For the text-containing cell, return its midpoint in (x, y) coordinate format. 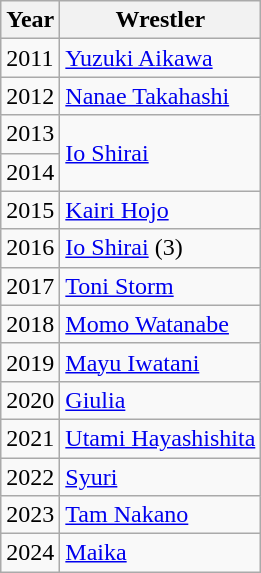
2013 (30, 134)
Tam Nakano (160, 515)
Maika (160, 553)
2016 (30, 248)
2023 (30, 515)
2017 (30, 286)
Year (30, 20)
2019 (30, 362)
Yuzuki Aikawa (160, 58)
2011 (30, 58)
Mayu Iwatani (160, 362)
2022 (30, 477)
2020 (30, 400)
2015 (30, 210)
2014 (30, 172)
Toni Storm (160, 286)
Io Shirai (3) (160, 248)
Utami Hayashishita (160, 438)
Io Shirai (160, 153)
Momo Watanabe (160, 324)
2018 (30, 324)
Kairi Hojo (160, 210)
Syuri (160, 477)
Wrestler (160, 20)
Giulia (160, 400)
2021 (30, 438)
2012 (30, 96)
Nanae Takahashi (160, 96)
2024 (30, 553)
